Return [X, Y] of the center of cell containing provided text 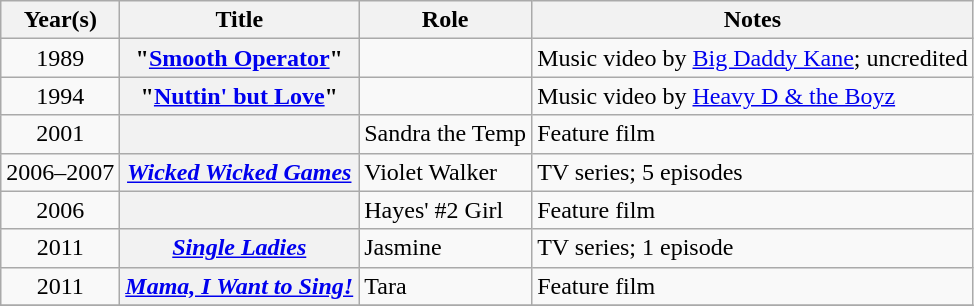
Role [446, 20]
TV series; 1 episode [753, 248]
Music video by Heavy D & the Boyz [753, 96]
"Smooth Operator" [240, 58]
Notes [753, 20]
"Nuttin' but Love" [240, 96]
Wicked Wicked Games [240, 172]
2006 [60, 210]
1994 [60, 96]
Sandra the Temp [446, 134]
1989 [60, 58]
Mama, I Want to Sing! [240, 286]
2001 [60, 134]
Music video by Big Daddy Kane; uncredited [753, 58]
Single Ladies [240, 248]
Hayes' #2 Girl [446, 210]
Tara [446, 286]
TV series; 5 episodes [753, 172]
2006–2007 [60, 172]
Violet Walker [446, 172]
Title [240, 20]
Year(s) [60, 20]
Jasmine [446, 248]
